Detect which cell encompasses the target text, then output its (X, Y) center coordinate. 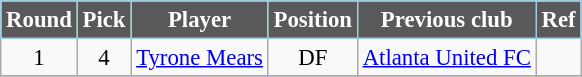
Pick (104, 20)
Atlanta United FC (446, 58)
DF (312, 58)
Tyrone Mears (200, 58)
Ref (558, 20)
4 (104, 58)
Previous club (446, 20)
Round (39, 20)
1 (39, 58)
Position (312, 20)
Player (200, 20)
